Pinpoint the cell where the given text exists, returning its (x, y) midpoint coordinate. 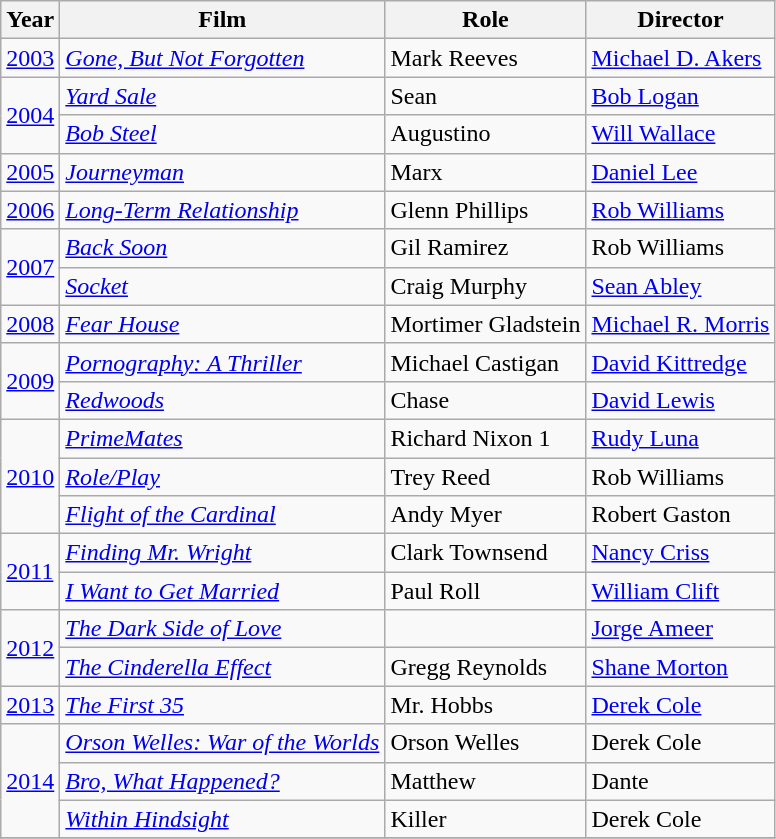
Bob Steel (222, 134)
2009 (30, 381)
The Cinderella Effect (222, 667)
Mortimer Gladstein (486, 324)
2011 (30, 572)
Matthew (486, 781)
Gone, But Not Forgotten (222, 58)
Jorge Ameer (680, 629)
Finding Mr. Wright (222, 553)
Yard Sale (222, 96)
Orson Welles (486, 743)
2003 (30, 58)
Redwoods (222, 400)
David Kittredge (680, 362)
Socket (222, 286)
Pornography: A Thriller (222, 362)
2008 (30, 324)
2014 (30, 781)
Role/Play (222, 477)
Rudy Luna (680, 438)
2005 (30, 172)
William Clift (680, 591)
Journeyman (222, 172)
Fear House (222, 324)
Killer (486, 819)
Back Soon (222, 248)
Mr. Hobbs (486, 705)
2010 (30, 476)
2012 (30, 648)
Film (222, 20)
Nancy Criss (680, 553)
Michael Castigan (486, 362)
2004 (30, 115)
Will Wallace (680, 134)
Michael D. Akers (680, 58)
Richard Nixon 1 (486, 438)
Role (486, 20)
Director (680, 20)
Flight of the Cardinal (222, 515)
Andy Myer (486, 515)
Marx (486, 172)
Augustino (486, 134)
Long-Term Relationship (222, 210)
Sean (486, 96)
2013 (30, 705)
Glenn Phillips (486, 210)
Chase (486, 400)
Orson Welles: War of the Worlds (222, 743)
Michael R. Morris (680, 324)
Craig Murphy (486, 286)
Gregg Reynolds (486, 667)
Mark Reeves (486, 58)
2007 (30, 267)
Year (30, 20)
PrimeMates (222, 438)
Sean Abley (680, 286)
Dante (680, 781)
Paul Roll (486, 591)
Within Hindsight (222, 819)
Robert Gaston (680, 515)
The Dark Side of Love (222, 629)
The First 35 (222, 705)
I Want to Get Married (222, 591)
Trey Reed (486, 477)
Shane Morton (680, 667)
Clark Townsend (486, 553)
Daniel Lee (680, 172)
2006 (30, 210)
David Lewis (680, 400)
Gil Ramirez (486, 248)
Bob Logan (680, 96)
Bro, What Happened? (222, 781)
